Detect which cell encompasses the target text, then output its [X, Y] center coordinate. 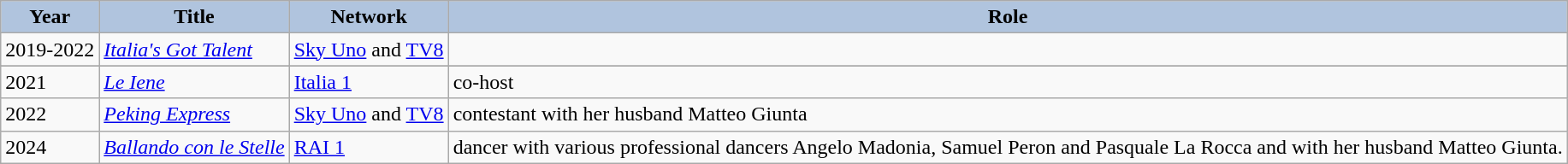
2024 [50, 147]
Italia 1 [369, 82]
Ballando con le Stelle [194, 147]
Peking Express [194, 114]
dancer with various professional dancers Angelo Madonia, Samuel Peron and Pasquale La Rocca and with her husband Matteo Giunta. [1008, 147]
2022 [50, 114]
Le Iene [194, 82]
Year [50, 17]
2019-2022 [50, 50]
contestant with her husband Matteo Giunta [1008, 114]
2021 [50, 82]
Title [194, 17]
Italia's Got Talent [194, 50]
RAI 1 [369, 147]
Role [1008, 17]
co-host [1008, 82]
Network [369, 17]
